Capture the cell that displays the provided text and extract its (X, Y) central coordinate. 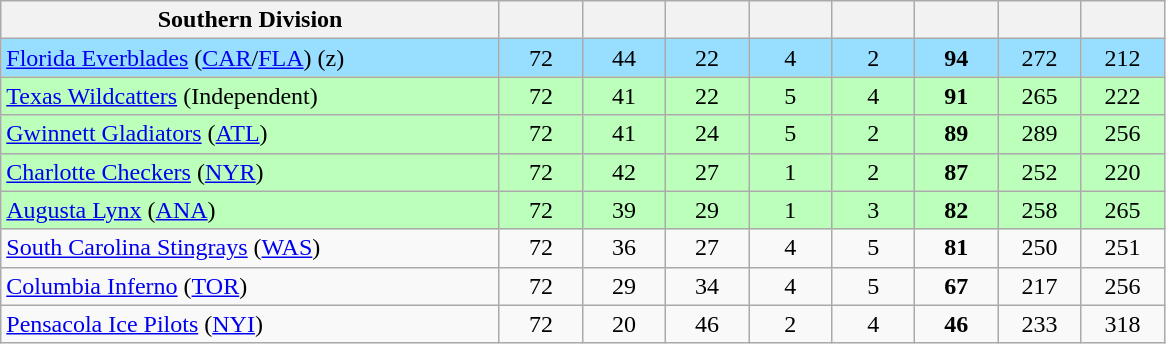
220 (1122, 172)
34 (708, 286)
289 (1040, 134)
Texas Wildcatters (Independent) (250, 96)
Florida Everblades (CAR/FLA) (z) (250, 58)
222 (1122, 96)
Charlotte Checkers (NYR) (250, 172)
42 (624, 172)
94 (956, 58)
36 (624, 248)
Columbia Inferno (TOR) (250, 286)
318 (1122, 324)
South Carolina Stingrays (WAS) (250, 248)
3 (874, 210)
91 (956, 96)
Pensacola Ice Pilots (NYI) (250, 324)
Augusta Lynx (ANA) (250, 210)
258 (1040, 210)
252 (1040, 172)
Southern Division (250, 20)
82 (956, 210)
272 (1040, 58)
44 (624, 58)
233 (1040, 324)
Gwinnett Gladiators (ATL) (250, 134)
39 (624, 210)
250 (1040, 248)
20 (624, 324)
89 (956, 134)
81 (956, 248)
87 (956, 172)
251 (1122, 248)
217 (1040, 286)
67 (956, 286)
24 (708, 134)
212 (1122, 58)
